Determine the (x, y) coordinate at the center of the cell enclosing the given text.  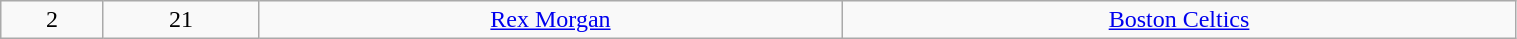
Boston Celtics (1179, 20)
21 (181, 20)
2 (52, 20)
Rex Morgan (550, 20)
